Pinpoint the cell where the given text exists, returning its [x, y] midpoint coordinate. 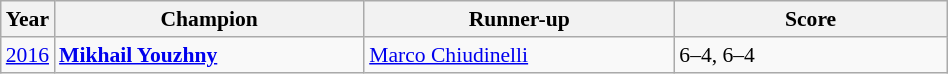
6–4, 6–4 [810, 55]
Mikhail Youzhny [209, 55]
Champion [209, 19]
2016 [28, 55]
Year [28, 19]
Score [810, 19]
Runner-up [519, 19]
Marco Chiudinelli [519, 55]
